Locate the cell with the specified text and output its (X, Y) center coordinate. 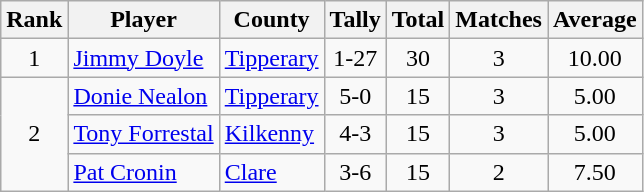
County (272, 20)
Clare (272, 172)
Kilkenny (272, 134)
30 (418, 58)
Player (144, 20)
Rank (34, 20)
4-3 (355, 134)
10.00 (596, 58)
1-27 (355, 58)
3-6 (355, 172)
Pat Cronin (144, 172)
Donie Nealon (144, 96)
Jimmy Doyle (144, 58)
7.50 (596, 172)
1 (34, 58)
Total (418, 20)
Tony Forrestal (144, 134)
Matches (499, 20)
Average (596, 20)
5-0 (355, 96)
Tally (355, 20)
